Identify which cell holds the provided text, then report its (x, y) central coordinate. 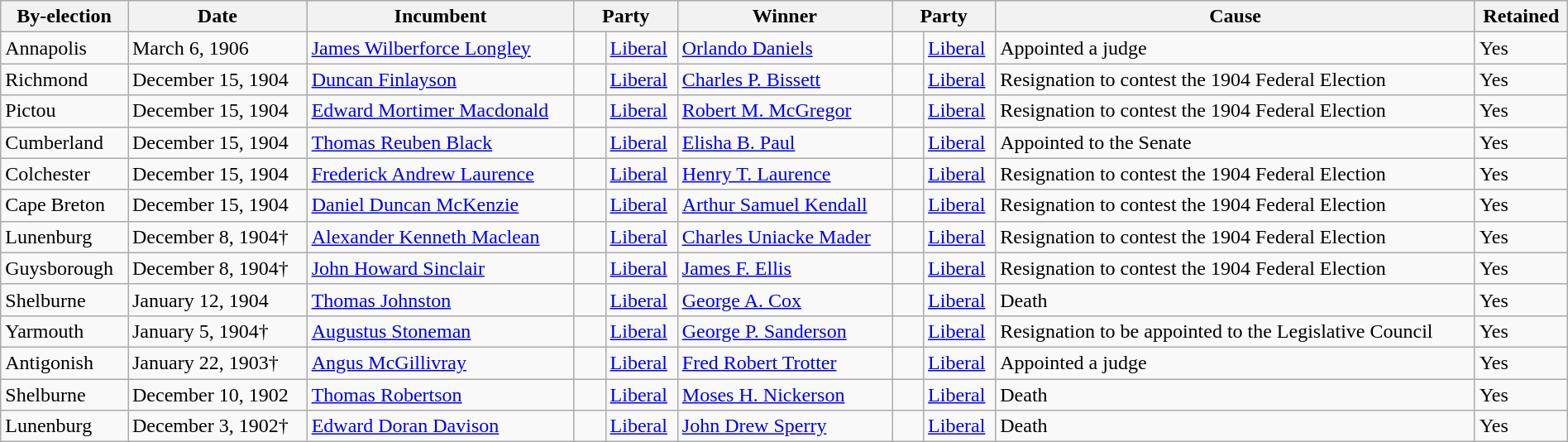
John Howard Sinclair (440, 268)
Guysborough (65, 268)
Pictou (65, 111)
Orlando Daniels (784, 48)
Richmond (65, 79)
Arthur Samuel Kendall (784, 205)
Elisha B. Paul (784, 142)
December 3, 1902† (217, 426)
Date (217, 17)
Winner (784, 17)
Annapolis (65, 48)
Frederick Andrew Laurence (440, 174)
Edward Doran Davison (440, 426)
Daniel Duncan McKenzie (440, 205)
December 10, 1902 (217, 395)
Appointed to the Senate (1236, 142)
January 22, 1903† (217, 363)
Incumbent (440, 17)
Edward Mortimer Macdonald (440, 111)
Duncan Finlayson (440, 79)
Antigonish (65, 363)
Charles P. Bissett (784, 79)
George P. Sanderson (784, 331)
January 5, 1904† (217, 331)
James F. Ellis (784, 268)
Yarmouth (65, 331)
John Drew Sperry (784, 426)
By-election (65, 17)
Colchester (65, 174)
Retained (1521, 17)
Alexander Kenneth Maclean (440, 237)
James Wilberforce Longley (440, 48)
Cause (1236, 17)
Thomas Reuben Black (440, 142)
George A. Cox (784, 300)
Thomas Robertson (440, 395)
January 12, 1904 (217, 300)
Moses H. Nickerson (784, 395)
March 6, 1906 (217, 48)
Augustus Stoneman (440, 331)
Cape Breton (65, 205)
Robert M. McGregor (784, 111)
Resignation to be appointed to the Legislative Council (1236, 331)
Fred Robert Trotter (784, 363)
Thomas Johnston (440, 300)
Charles Uniacke Mader (784, 237)
Henry T. Laurence (784, 174)
Cumberland (65, 142)
Angus McGillivray (440, 363)
